Capture the cell that displays the provided text and extract its (x, y) central coordinate. 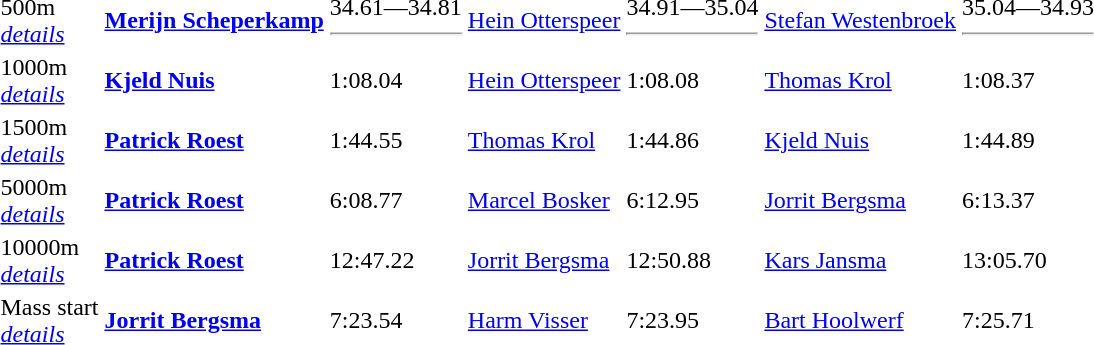
12:47.22 (396, 260)
1:44.55 (396, 140)
1:08.04 (396, 80)
6:08.77 (396, 200)
Marcel Bosker (544, 200)
1:44.86 (692, 140)
1:08.08 (692, 80)
Kars Jansma (860, 260)
12:50.88 (692, 260)
6:12.95 (692, 200)
Hein Otterspeer (544, 80)
